Search for the cell housing the specified text and yield its [x, y] center coordinate. 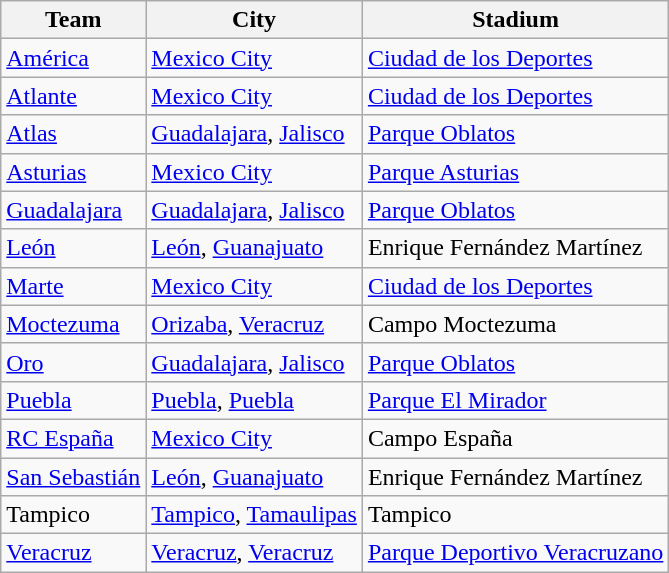
Puebla [74, 400]
Asturias [74, 172]
Orizaba, Veracruz [254, 324]
RC España [74, 438]
Oro [74, 362]
Parque Deportivo Veracruzano [516, 553]
Marte [74, 286]
Atlante [74, 96]
Campo Moctezuma [516, 324]
Campo España [516, 438]
América [74, 58]
León [74, 248]
Veracruz [74, 553]
Stadium [516, 20]
Tampico, Tamaulipas [254, 515]
Parque El Mirador [516, 400]
Moctezuma [74, 324]
Veracruz, Veracruz [254, 553]
Atlas [74, 134]
San Sebastián [74, 477]
Guadalajara [74, 210]
Puebla, Puebla [254, 400]
Team [74, 20]
Parque Asturias [516, 172]
City [254, 20]
